From the cell containing the given text, extract its center point as [x, y] coordinate. 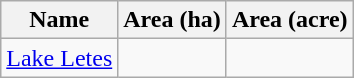
Area (acre) [290, 20]
Area (ha) [172, 20]
Lake Letes [60, 58]
Name [60, 20]
